For the text-containing cell, return its midpoint in [X, Y] coordinate format. 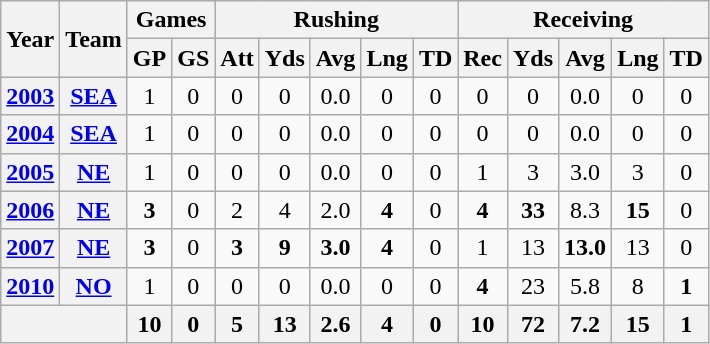
8 [638, 286]
9 [284, 248]
2.6 [336, 324]
23 [532, 286]
72 [532, 324]
5 [237, 324]
Year [30, 39]
Rushing [336, 20]
Games [170, 20]
Att [237, 58]
NO [94, 286]
2004 [30, 134]
7.2 [586, 324]
2010 [30, 286]
8.3 [586, 210]
13.0 [586, 248]
2005 [30, 172]
5.8 [586, 286]
Team [94, 39]
2006 [30, 210]
2003 [30, 96]
33 [532, 210]
2 [237, 210]
2.0 [336, 210]
2007 [30, 248]
GP [149, 58]
GS [194, 58]
Receiving [584, 20]
Rec [483, 58]
